Extract the (X, Y) coordinate from the center of the cell holding the provided text.  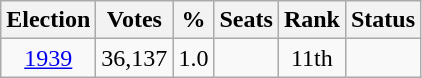
Seats (246, 20)
Rank (312, 20)
Status (382, 20)
11th (312, 58)
Election (48, 20)
36,137 (134, 58)
1939 (48, 58)
1.0 (194, 58)
Votes (134, 20)
% (194, 20)
